Return [X, Y] of the center of cell containing provided text 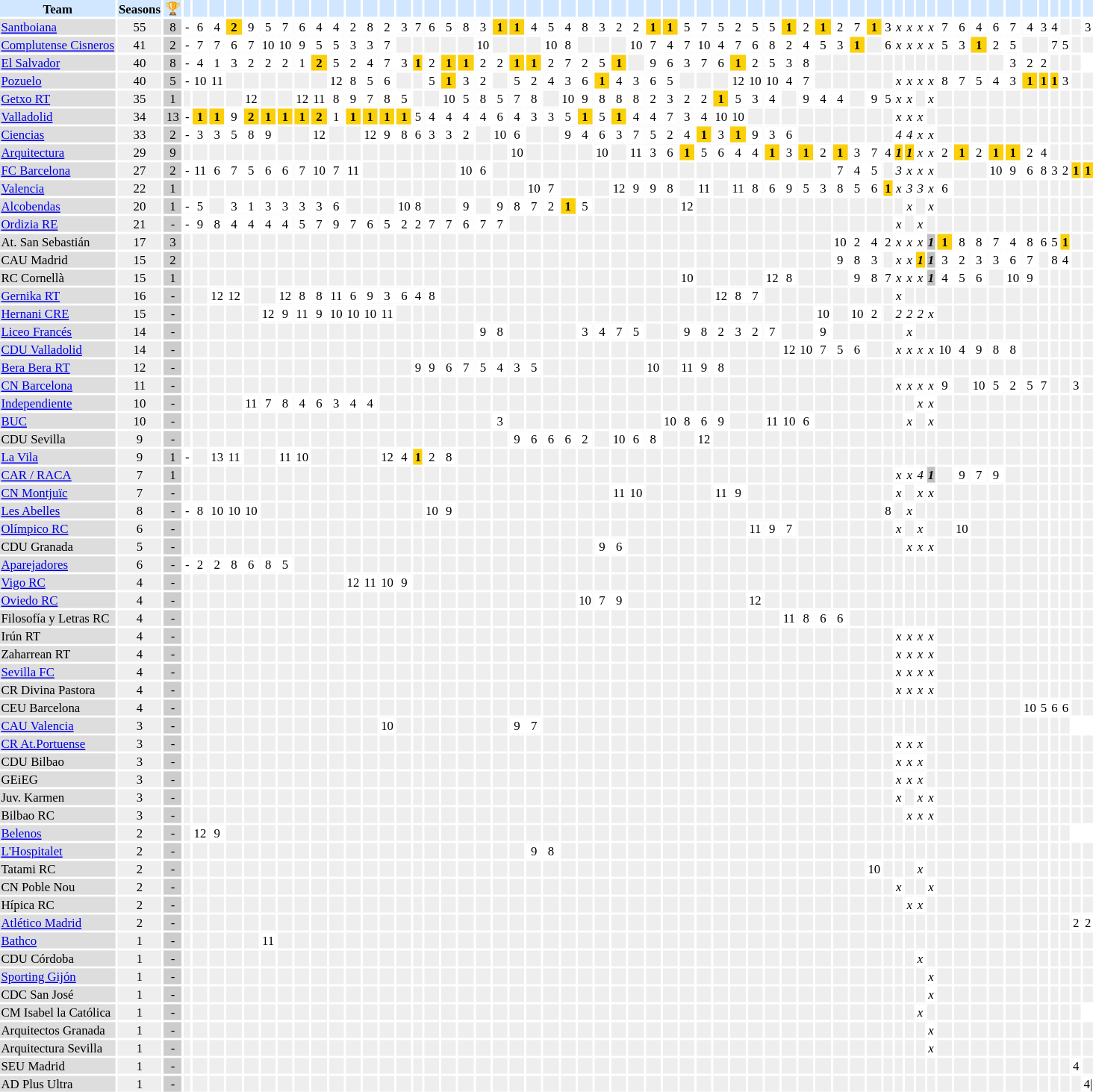
21 [140, 224]
CAU Madrid [57, 260]
Juv. Karmen [57, 797]
CN Poble Nou [57, 887]
Irún RT [57, 636]
CR Divina Pastora [57, 690]
Alcobendas [57, 206]
Pozuelo [57, 81]
29 [140, 152]
Oviedo RC [57, 600]
Seasons [140, 8]
27 [140, 170]
Ciencias [57, 134]
Arquitectos Granada [57, 1030]
17 [140, 242]
SEU Madrid [57, 1066]
20 [140, 206]
22 [140, 188]
CEU Barcelona [57, 708]
Zaharrean RT [57, 654]
CN Montjuïc [57, 493]
At. San Sebastián [57, 242]
Olímpico RC [57, 528]
CR At.Portuense [57, 743]
CDU Córdoba [57, 958]
55 [140, 27]
Getxo RT [57, 99]
Valencia [57, 188]
Bera Bera RT [57, 367]
Aparejadores [57, 564]
Valladolid [57, 116]
AD Plus Ultra [57, 1084]
BUC [57, 421]
Hernani CRE [57, 313]
Complutense Cisneros [57, 45]
CDU Bilbao [57, 761]
Arquitectura Sevilla [57, 1048]
Santboiana [57, 27]
CDU Granada [57, 546]
Tatami RC [57, 869]
Sporting Gijón [57, 976]
Ordizia RE [57, 224]
CAR / RACA [57, 475]
GEiEG [57, 779]
CAU Valencia [57, 726]
CDU Valladolid [57, 349]
Belenos [57, 833]
Atlético Madrid [57, 923]
41 [140, 45]
Liceo Francés [57, 331]
CM Isabel la Católica [57, 1012]
35 [140, 99]
L'Hospitalet [57, 851]
16 [140, 296]
CDU Sevilla [57, 439]
Arquitectura [57, 152]
Sevilla FC [57, 672]
33 [140, 134]
El Salvador [57, 63]
Filosofía y Letras RC [57, 618]
Bilbao RC [57, 815]
Independiente [57, 403]
Vigo RC [57, 582]
Bathco [57, 940]
CDC San José [57, 994]
Team [57, 8]
34 [140, 116]
RC Cornellà [57, 278]
Gernika RT [57, 296]
La Vila [57, 457]
🏆 [172, 8]
FC Barcelona [57, 170]
CN Barcelona [57, 385]
Hípica RC [57, 905]
Les Abelles [57, 511]
